From the cell containing the given text, extract its center point as [X, Y] coordinate. 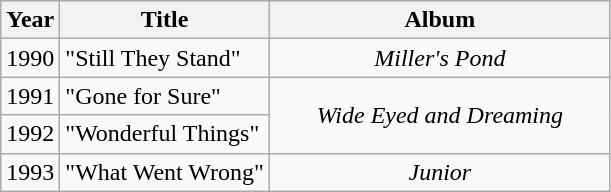
Album [440, 20]
"Wonderful Things" [165, 134]
Wide Eyed and Dreaming [440, 115]
Title [165, 20]
Miller's Pond [440, 58]
1992 [30, 134]
"Gone for Sure" [165, 96]
Year [30, 20]
1990 [30, 58]
"What Went Wrong" [165, 172]
1993 [30, 172]
1991 [30, 96]
Junior [440, 172]
"Still They Stand" [165, 58]
